For the text-containing cell, return its midpoint in [x, y] coordinate format. 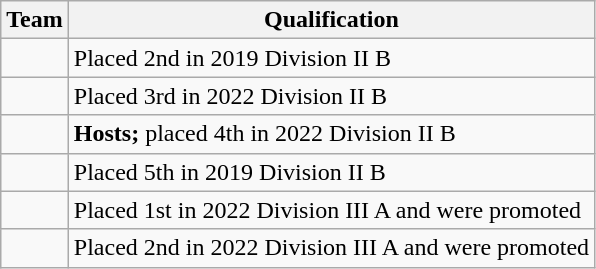
Placed 1st in 2022 Division III A and were promoted [331, 210]
Placed 2nd in 2022 Division III A and were promoted [331, 248]
Placed 2nd in 2019 Division II B [331, 58]
Team [35, 20]
Placed 3rd in 2022 Division II B [331, 96]
Qualification [331, 20]
Placed 5th in 2019 Division II B [331, 172]
Hosts; placed 4th in 2022 Division II B [331, 134]
